Return (X, Y) of the center of cell containing provided text 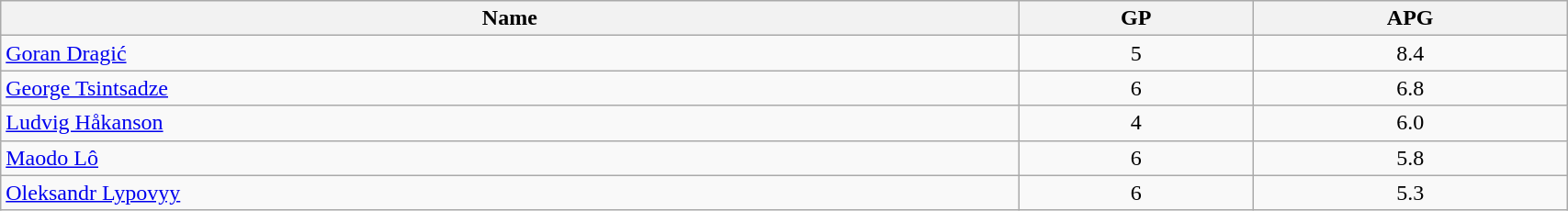
Maodo Lô (510, 158)
5.3 (1411, 193)
APG (1411, 18)
6.8 (1411, 88)
Oleksandr Lypovyy (510, 193)
5 (1136, 53)
Ludvig Håkanson (510, 123)
5.8 (1411, 158)
Name (510, 18)
George Tsintsadze (510, 88)
4 (1136, 123)
Goran Dragić (510, 53)
GP (1136, 18)
8.4 (1411, 53)
6.0 (1411, 123)
